Output the [X, Y] coordinate of the center of the cell containing the given text.  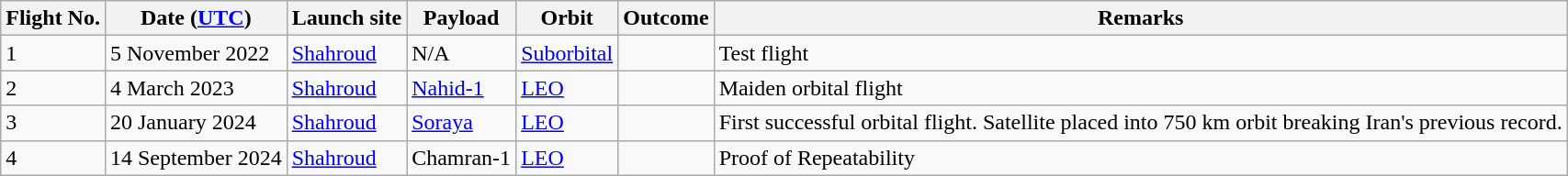
Outcome [666, 18]
Suborbital [568, 53]
3 [53, 123]
Flight No. [53, 18]
Date (UTC) [196, 18]
1 [53, 53]
Maiden orbital flight [1141, 88]
Proof of Repeatability [1141, 158]
First successful orbital flight. Satellite placed into 750 km orbit breaking Iran's previous record. [1141, 123]
5 November 2022 [196, 53]
14 September 2024 [196, 158]
Soraya [461, 123]
20 January 2024 [196, 123]
N/A [461, 53]
Test flight [1141, 53]
Orbit [568, 18]
Launch site [346, 18]
Chamran-1 [461, 158]
4 March 2023 [196, 88]
2 [53, 88]
Payload [461, 18]
Nahid-1 [461, 88]
4 [53, 158]
Remarks [1141, 18]
